Pinpoint the cell where the given text exists, returning its (X, Y) midpoint coordinate. 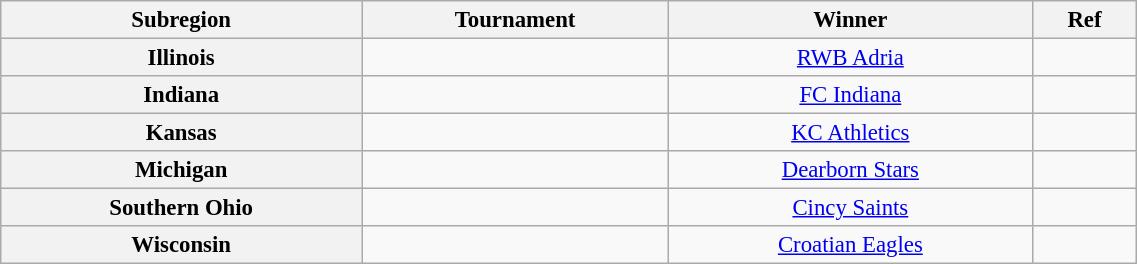
KC Athletics (851, 133)
Southern Ohio (182, 208)
Winner (851, 20)
Wisconsin (182, 245)
Subregion (182, 20)
Indiana (182, 95)
Illinois (182, 58)
RWB Adria (851, 58)
Dearborn Stars (851, 170)
Michigan (182, 170)
FC Indiana (851, 95)
Kansas (182, 133)
Cincy Saints (851, 208)
Tournament (516, 20)
Croatian Eagles (851, 245)
Ref (1084, 20)
